Find where the given text appears and provide that cell's center as [X, Y] coordinate. 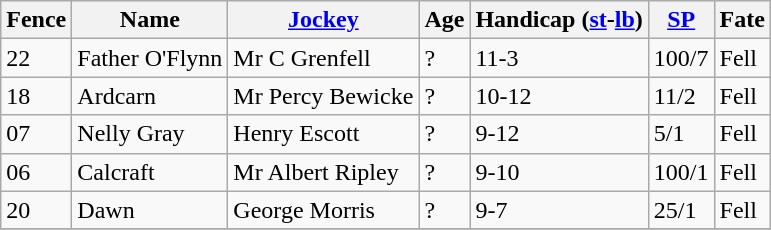
18 [36, 96]
Mr Albert Ripley [324, 172]
Nelly Gray [150, 134]
100/7 [681, 58]
Name [150, 20]
11-3 [559, 58]
Jockey [324, 20]
5/1 [681, 134]
SP [681, 20]
Dawn [150, 210]
07 [36, 134]
Calcraft [150, 172]
Handicap (st-lb) [559, 20]
11/2 [681, 96]
Ardcarn [150, 96]
Fate [742, 20]
Father O'Flynn [150, 58]
Henry Escott [324, 134]
9-12 [559, 134]
10-12 [559, 96]
9-7 [559, 210]
Fence [36, 20]
22 [36, 58]
Mr C Grenfell [324, 58]
Mr Percy Bewicke [324, 96]
George Morris [324, 210]
100/1 [681, 172]
06 [36, 172]
Age [444, 20]
20 [36, 210]
25/1 [681, 210]
9-10 [559, 172]
